Locate the cell with the specified text and output its (X, Y) center coordinate. 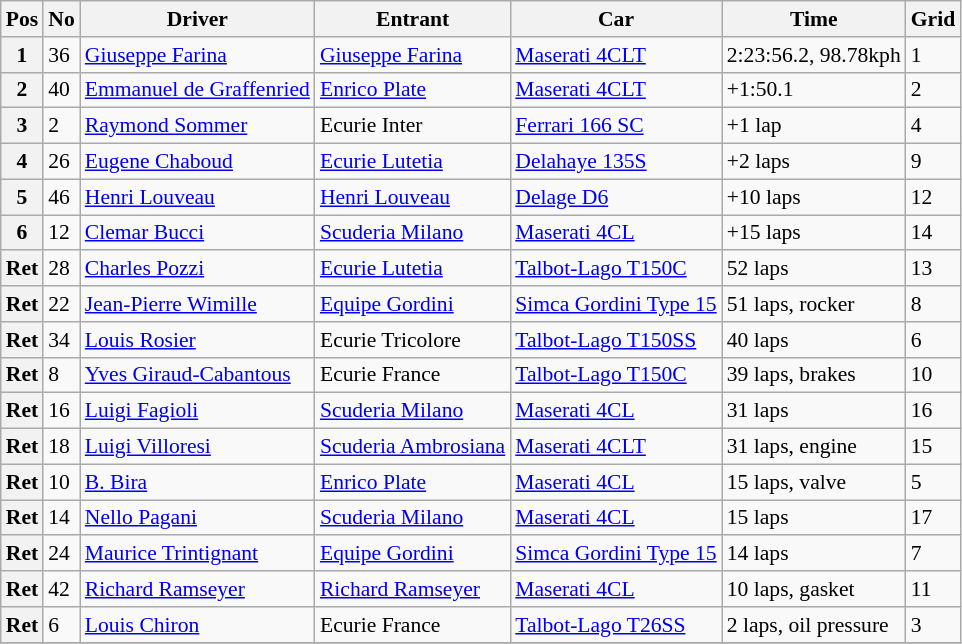
11 (934, 589)
24 (62, 554)
Grid (934, 19)
31 laps, engine (814, 447)
Talbot-Lago T150SS (616, 340)
42 (62, 589)
10 laps, gasket (814, 589)
28 (62, 269)
22 (62, 304)
Nello Pagani (198, 518)
Jean-Pierre Wimille (198, 304)
+1 lap (814, 126)
40 (62, 90)
13 (934, 269)
+2 laps (814, 162)
18 (62, 447)
15 laps, valve (814, 482)
15 laps (814, 518)
Yves Giraud-Cabantous (198, 375)
Car (616, 19)
No (62, 19)
51 laps, rocker (814, 304)
+10 laps (814, 197)
9 (934, 162)
2 laps, oil pressure (814, 625)
Maurice Trintignant (198, 554)
Pos (22, 19)
Emmanuel de Graffenried (198, 90)
26 (62, 162)
Luigi Villoresi (198, 447)
Time (814, 19)
Raymond Sommer (198, 126)
46 (62, 197)
14 laps (814, 554)
52 laps (814, 269)
Ecurie Inter (412, 126)
36 (62, 55)
Clemar Bucci (198, 233)
+1:50.1 (814, 90)
Delahaye 135S (616, 162)
40 laps (814, 340)
15 (934, 447)
39 laps, brakes (814, 375)
B. Bira (198, 482)
Talbot-Lago T26SS (616, 625)
Delage D6 (616, 197)
+15 laps (814, 233)
Louis Rosier (198, 340)
Scuderia Ambrosiana (412, 447)
Louis Chiron (198, 625)
Entrant (412, 19)
17 (934, 518)
Driver (198, 19)
34 (62, 340)
Luigi Fagioli (198, 411)
Ferrari 166 SC (616, 126)
31 laps (814, 411)
7 (934, 554)
2:23:56.2, 98.78kph (814, 55)
Ecurie Tricolore (412, 340)
Charles Pozzi (198, 269)
Eugene Chaboud (198, 162)
